Detect which cell encompasses the target text, then output its (x, y) center coordinate. 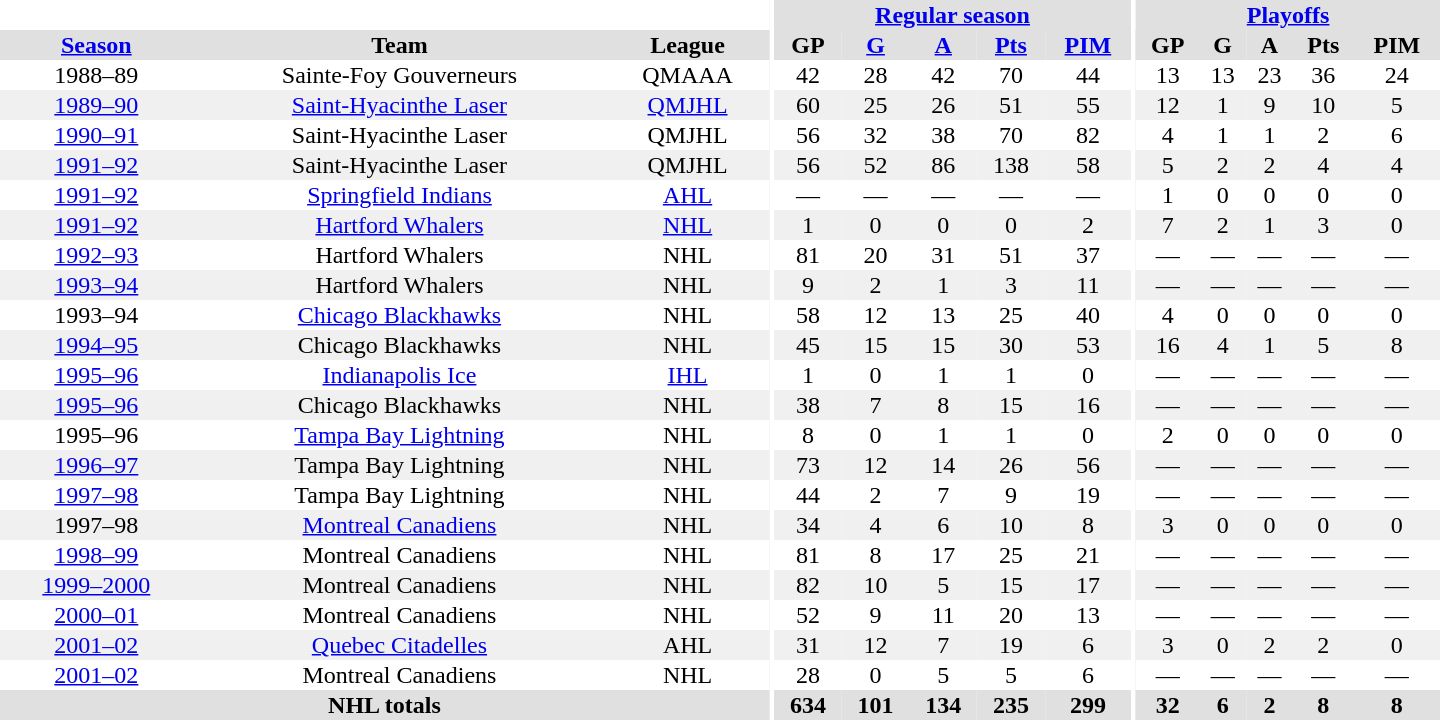
1998–99 (96, 555)
21 (1088, 555)
1989–90 (96, 105)
Indianapolis Ice (400, 375)
299 (1088, 705)
NHL totals (384, 705)
2000–01 (96, 615)
1988–89 (96, 75)
37 (1088, 255)
Regular season (952, 15)
24 (1397, 75)
30 (1011, 345)
138 (1011, 165)
86 (943, 165)
1992–93 (96, 255)
League (688, 45)
1999–2000 (96, 585)
40 (1088, 315)
Season (96, 45)
634 (808, 705)
101 (876, 705)
Springfield Indians (400, 195)
134 (943, 705)
23 (1270, 75)
1990–91 (96, 135)
Quebec Citadelles (400, 645)
235 (1011, 705)
IHL (688, 375)
34 (808, 525)
14 (943, 465)
36 (1324, 75)
1996–97 (96, 465)
55 (1088, 105)
Sainte-Foy Gouverneurs (400, 75)
QMAAA (688, 75)
Team (400, 45)
Playoffs (1288, 15)
45 (808, 345)
60 (808, 105)
1994–95 (96, 345)
53 (1088, 345)
73 (808, 465)
